Return the [x, y] coordinate for the center point of the cell that contains the specified text.  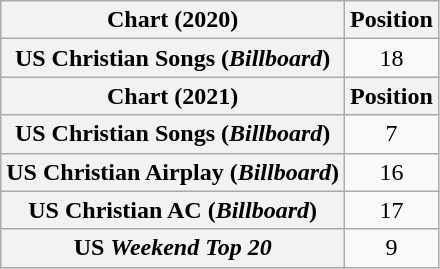
7 [392, 134]
18 [392, 58]
16 [392, 172]
Chart (2020) [173, 20]
Chart (2021) [173, 96]
9 [392, 248]
US Weekend Top 20 [173, 248]
US Christian Airplay (Billboard) [173, 172]
US Christian AC (Billboard) [173, 210]
17 [392, 210]
